From the cell containing the given text, extract its center point as (X, Y) coordinate. 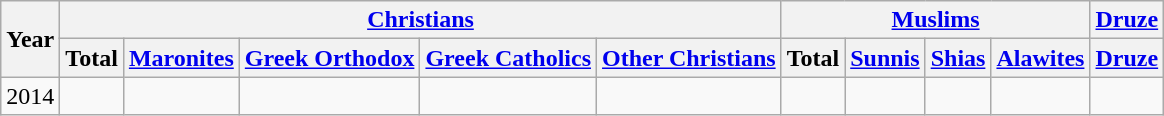
2014 (30, 96)
Maronites (181, 58)
Greek Orthodox (330, 58)
Christians (420, 20)
Year (30, 39)
Shias (958, 58)
Sunnis (885, 58)
Other Christians (690, 58)
Muslims (936, 20)
Alawites (1040, 58)
Greek Catholics (508, 58)
